Return the [X, Y] coordinate for the center point of the cell that contains the specified text.  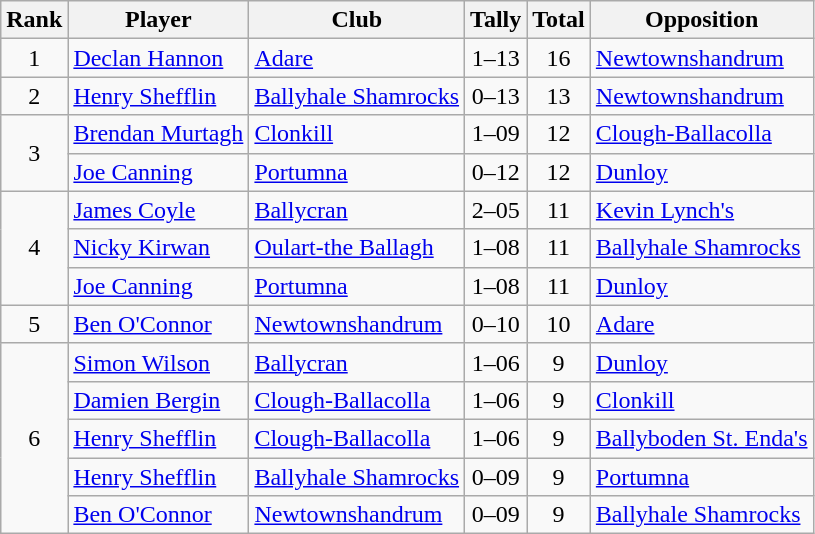
4 [34, 248]
Player [158, 20]
16 [559, 58]
Declan Hannon [158, 58]
Opposition [702, 20]
10 [559, 324]
Tally [496, 20]
1 [34, 58]
2 [34, 96]
James Coyle [158, 210]
Club [357, 20]
3 [34, 153]
0–12 [496, 172]
5 [34, 324]
Damien Bergin [158, 400]
6 [34, 438]
1–13 [496, 58]
Brendan Murtagh [158, 134]
Oulart-the Ballagh [357, 248]
1–09 [496, 134]
2–05 [496, 210]
Kevin Lynch's [702, 210]
Simon Wilson [158, 362]
Total [559, 20]
Rank [34, 20]
Ballyboden St. Enda's [702, 438]
0–13 [496, 96]
13 [559, 96]
0–10 [496, 324]
Nicky Kirwan [158, 248]
